Capture the cell that displays the provided text and extract its (X, Y) central coordinate. 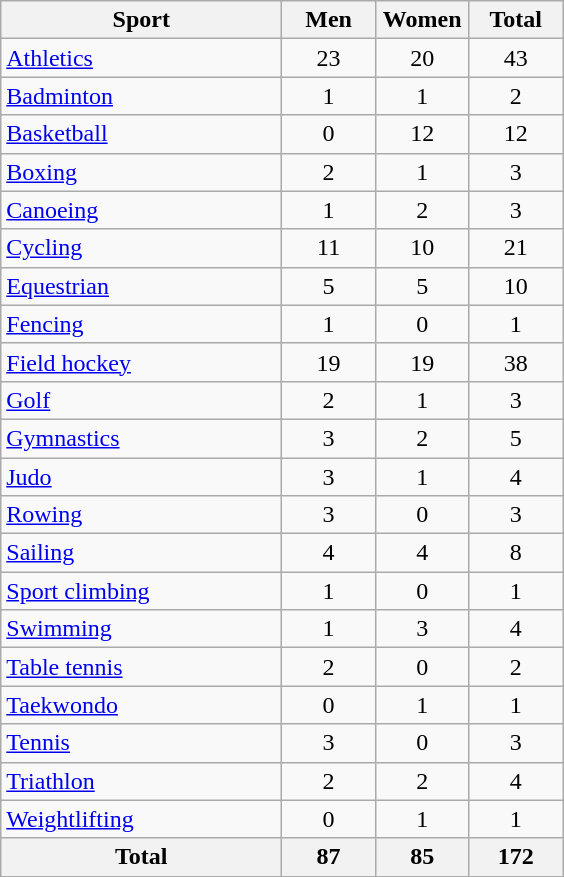
Sailing (142, 553)
Athletics (142, 58)
Weightlifting (142, 819)
Taekwondo (142, 705)
Canoeing (142, 210)
Boxing (142, 172)
Gymnastics (142, 438)
Triathlon (142, 781)
Field hockey (142, 362)
43 (516, 58)
38 (516, 362)
Table tennis (142, 667)
Cycling (142, 248)
Basketball (142, 134)
87 (329, 857)
Judo (142, 477)
85 (422, 857)
Badminton (142, 96)
Swimming (142, 629)
23 (329, 58)
Rowing (142, 515)
Sport (142, 20)
Men (329, 20)
Equestrian (142, 286)
Sport climbing (142, 591)
172 (516, 857)
Fencing (142, 324)
8 (516, 553)
Golf (142, 400)
Tennis (142, 743)
11 (329, 248)
Women (422, 20)
21 (516, 248)
20 (422, 58)
